Return the [x, y] coordinate for the center point of the cell that contains the specified text.  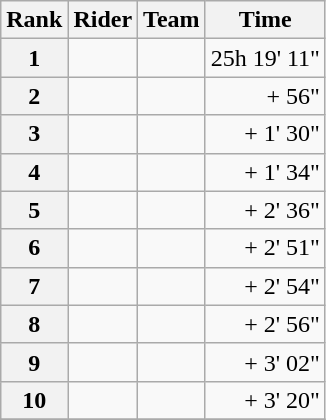
4 [34, 172]
6 [34, 248]
+ 2' 36" [265, 210]
+ 1' 30" [265, 134]
Team [172, 20]
Rider [103, 20]
+ 2' 56" [265, 324]
5 [34, 210]
9 [34, 362]
+ 2' 51" [265, 248]
Time [265, 20]
+ 1' 34" [265, 172]
8 [34, 324]
25h 19' 11" [265, 58]
7 [34, 286]
+ 3' 02" [265, 362]
2 [34, 96]
+ 2' 54" [265, 286]
+ 3' 20" [265, 400]
+ 56" [265, 96]
3 [34, 134]
Rank [34, 20]
10 [34, 400]
1 [34, 58]
